Search for the cell housing the specified text and yield its (X, Y) center coordinate. 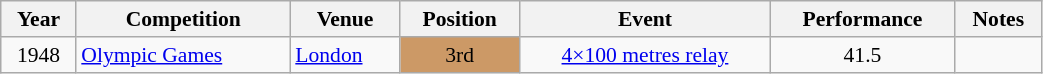
Notes (998, 19)
Event (646, 19)
1948 (39, 55)
Performance (862, 19)
Year (39, 19)
Olympic Games (183, 55)
Competition (183, 19)
Position (460, 19)
London (345, 55)
41.5 (862, 55)
4×100 metres relay (646, 55)
3rd (460, 55)
Venue (345, 19)
